Extract the (X, Y) coordinate from the center of the cell holding the provided text.  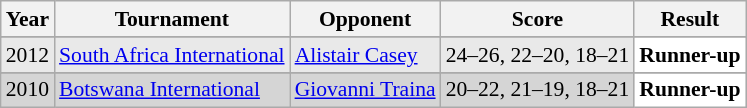
2010 (28, 90)
Giovanni Traina (366, 90)
2012 (28, 55)
Opponent (366, 19)
20–22, 21–19, 18–21 (538, 90)
Botswana International (172, 90)
24–26, 22–20, 18–21 (538, 55)
South Africa International (172, 55)
Tournament (172, 19)
Score (538, 19)
Year (28, 19)
Alistair Casey (366, 55)
Result (690, 19)
